Detect which cell encompasses the target text, then output its (x, y) center coordinate. 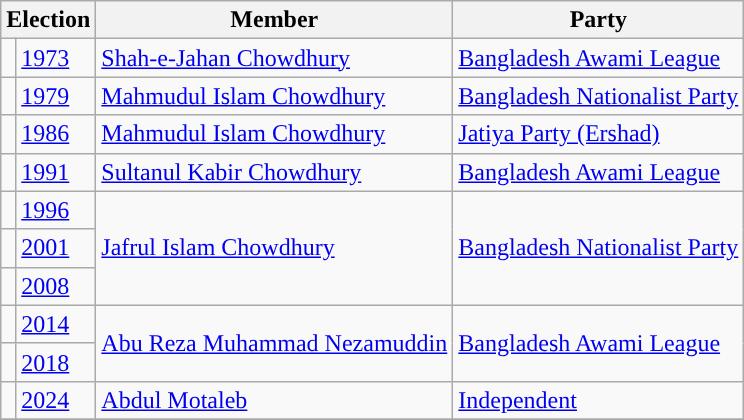
1991 (56, 172)
Jatiya Party (Ershad) (598, 134)
Independent (598, 400)
1986 (56, 134)
2001 (56, 248)
Abdul Motaleb (274, 400)
1979 (56, 96)
2024 (56, 400)
Shah-e-Jahan Chowdhury (274, 58)
1973 (56, 58)
Sultanul Kabir Chowdhury (274, 172)
Abu Reza Muhammad Nezamuddin (274, 343)
2008 (56, 286)
Election (48, 20)
2014 (56, 324)
Jafrul Islam Chowdhury (274, 248)
2018 (56, 362)
Member (274, 20)
Party (598, 20)
1996 (56, 210)
